Locate the cell with the specified text and output its (x, y) center coordinate. 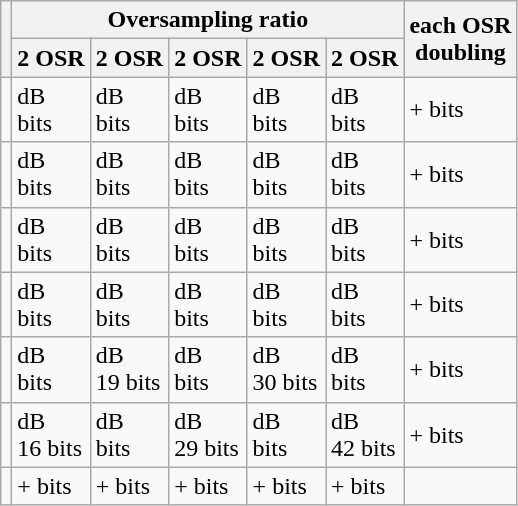
dB29 bits (208, 434)
dB42 bits (365, 434)
dB30 bits (286, 370)
Oversampling ratio (208, 20)
each OSRdoubling (460, 39)
dB16 bits (51, 434)
dB19 bits (129, 370)
